For the text-containing cell, return its midpoint in [X, Y] coordinate format. 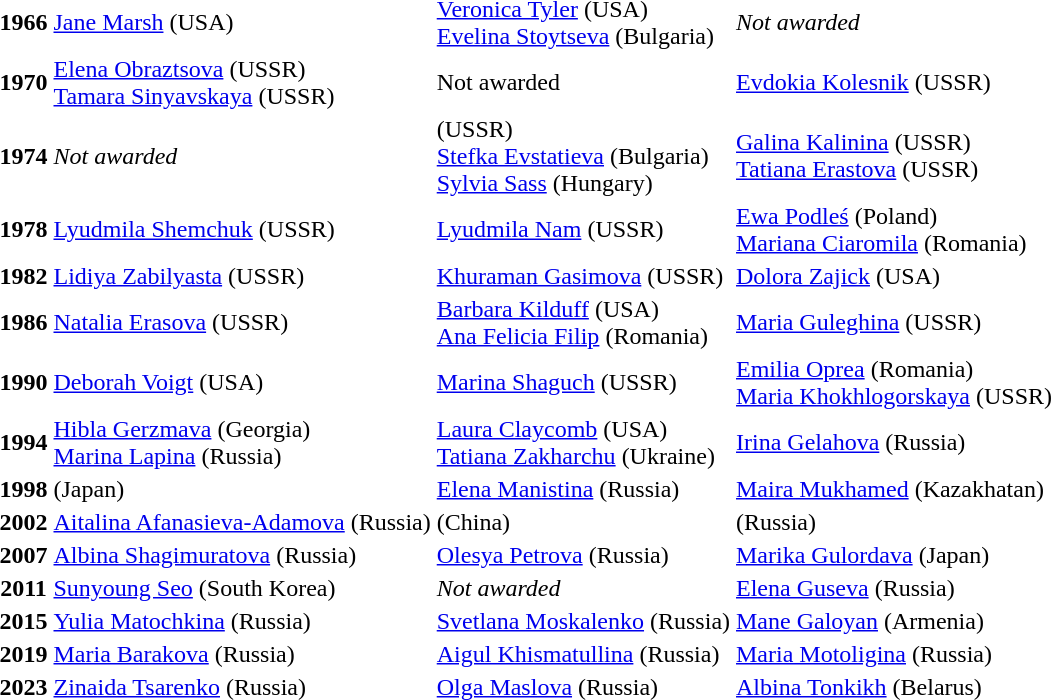
Albina Shagimuratova (Russia) [242, 555]
Lidiya Zabilyasta (USSR) [242, 276]
Maria Barakova (Russia) [242, 654]
Deborah Voigt (USA) [242, 382]
Yulia Matochkina (Russia) [242, 621]
Sunyoung Seo (South Korea) [242, 588]
Olesya Petrova (Russia) [583, 555]
Elena Obraztsova (USSR)Tamara Sinyavskaya (USSR) [242, 82]
Lyudmila Nam (USSR) [583, 230]
Hibla Gerzmava (Georgia)Marina Lapina (Russia) [242, 442]
Barbara Kilduff (USA)Ana Felicia Filip (Romania) [583, 322]
Elena Manistina (Russia) [583, 489]
Natalia Erasova (USSR) [242, 322]
(Japan) [242, 489]
Aitalina Afanasieva-Adamova (Russia) [242, 522]
Aigul Khismatullina (Russia) [583, 654]
Svetlana Moskalenko (Russia) [583, 621]
Lyudmila Shemchuk (USSR) [242, 230]
(China) [583, 522]
Laura Claycomb (USA)Tatiana Zakharchu (Ukraine) [583, 442]
Khuraman Gasimova (USSR) [583, 276]
Marina Shaguch (USSR) [583, 382]
(USSR)Stefka Evstatieva (Bulgaria)Sylvia Sass (Hungary) [583, 156]
